Return [x, y] of the center of cell containing provided text 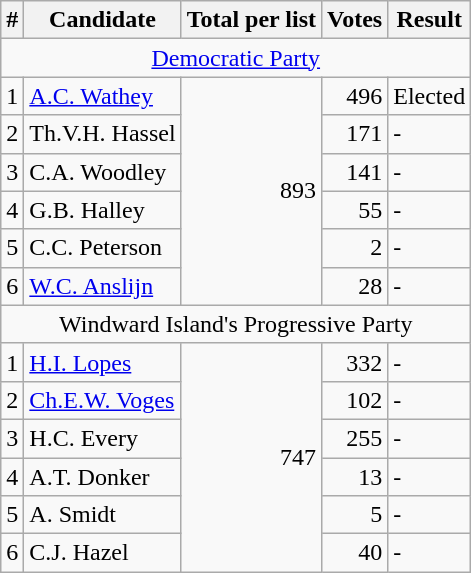
H.C. Every [102, 438]
55 [355, 210]
Result [430, 20]
C.C. Peterson [102, 248]
171 [355, 134]
A.T. Donker [102, 477]
Ch.E.W. Voges [102, 400]
Total per list [251, 20]
Elected [430, 96]
A.C. Wathey [102, 96]
# [12, 20]
H.I. Lopes [102, 362]
332 [355, 362]
Windward Island's Progressive Party [236, 324]
255 [355, 438]
G.B. Halley [102, 210]
Th.V.H. Hassel [102, 134]
893 [251, 191]
13 [355, 477]
102 [355, 400]
28 [355, 286]
496 [355, 96]
141 [355, 172]
A. Smidt [102, 515]
W.C. Anslijn [102, 286]
C.J. Hazel [102, 553]
Votes [355, 20]
40 [355, 553]
Democratic Party [236, 58]
747 [251, 457]
Candidate [102, 20]
C.A. Woodley [102, 172]
